Capture the cell that displays the provided text and extract its (x, y) central coordinate. 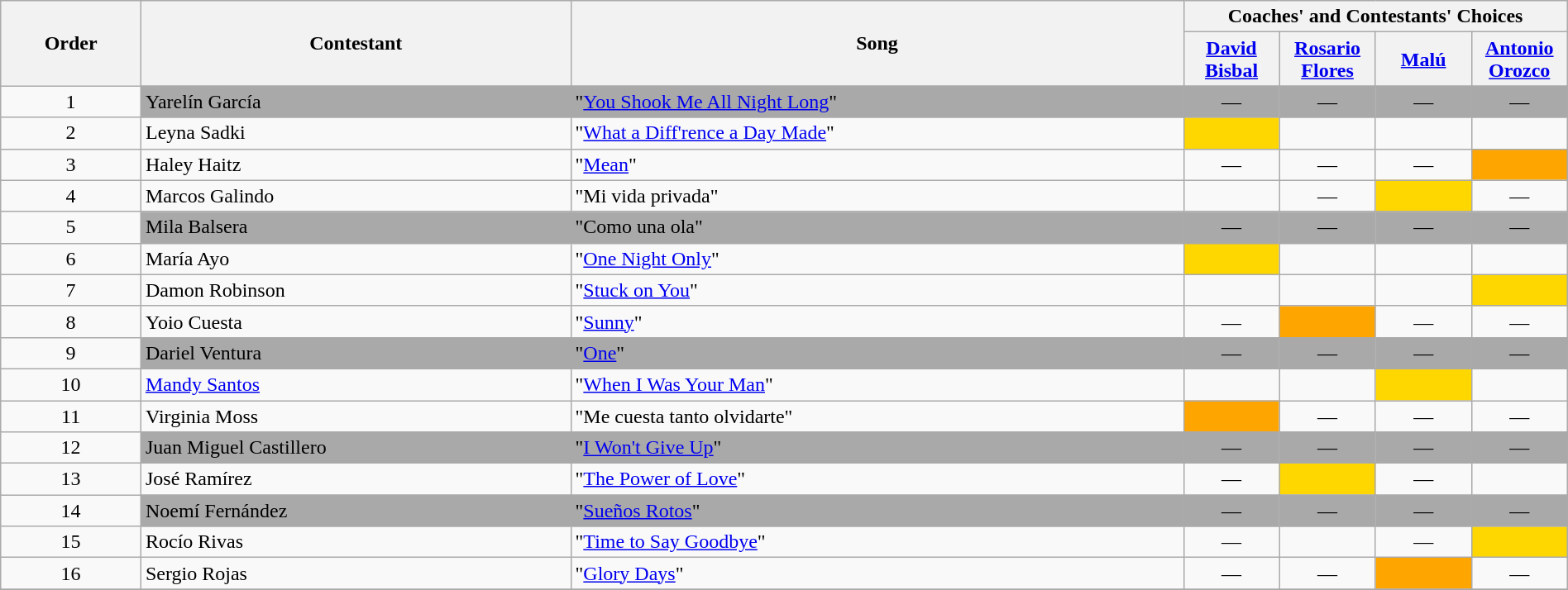
Yarelín García (356, 102)
Malú (1423, 59)
"You Shook Me All Night Long" (877, 102)
8 (71, 321)
Dariel Ventura (356, 353)
Juan Miguel Castillero (356, 448)
"Como una ola" (877, 227)
14 (71, 511)
15 (71, 542)
12 (71, 448)
José Ramírez (356, 479)
"I Won't Give Up" (877, 448)
10 (71, 384)
Coaches' and Contestants' Choices (1375, 17)
Rocío Rivas (356, 542)
1 (71, 102)
Marcos Galindo (356, 196)
Virginia Moss (356, 416)
5 (71, 227)
"When I Was Your Man" (877, 384)
David Bisbal (1231, 59)
"Sueños Rotos" (877, 511)
Noemí Fernández (356, 511)
Damon Robinson (356, 290)
Leyna Sadki (356, 133)
2 (71, 133)
16 (71, 573)
6 (71, 259)
"Stuck on You" (877, 290)
Mila Balsera (356, 227)
Rosario Flores (1327, 59)
Sergio Rojas (356, 573)
"Glory Days" (877, 573)
Antonio Orozco (1519, 59)
"The Power of Love" (877, 479)
Order (71, 43)
María Ayo (356, 259)
"One Night Only" (877, 259)
"One" (877, 353)
Contestant (356, 43)
4 (71, 196)
"Mi vida privada" (877, 196)
Mandy Santos (356, 384)
"What a Diff'rence a Day Made" (877, 133)
9 (71, 353)
Yoio Cuesta (356, 321)
Song (877, 43)
"Sunny" (877, 321)
3 (71, 164)
"Me cuesta tanto olvidarte" (877, 416)
13 (71, 479)
"Time to Say Goodbye" (877, 542)
11 (71, 416)
7 (71, 290)
Haley Haitz (356, 164)
"Mean" (877, 164)
